Pinpoint the cell where the given text exists, returning its (x, y) midpoint coordinate. 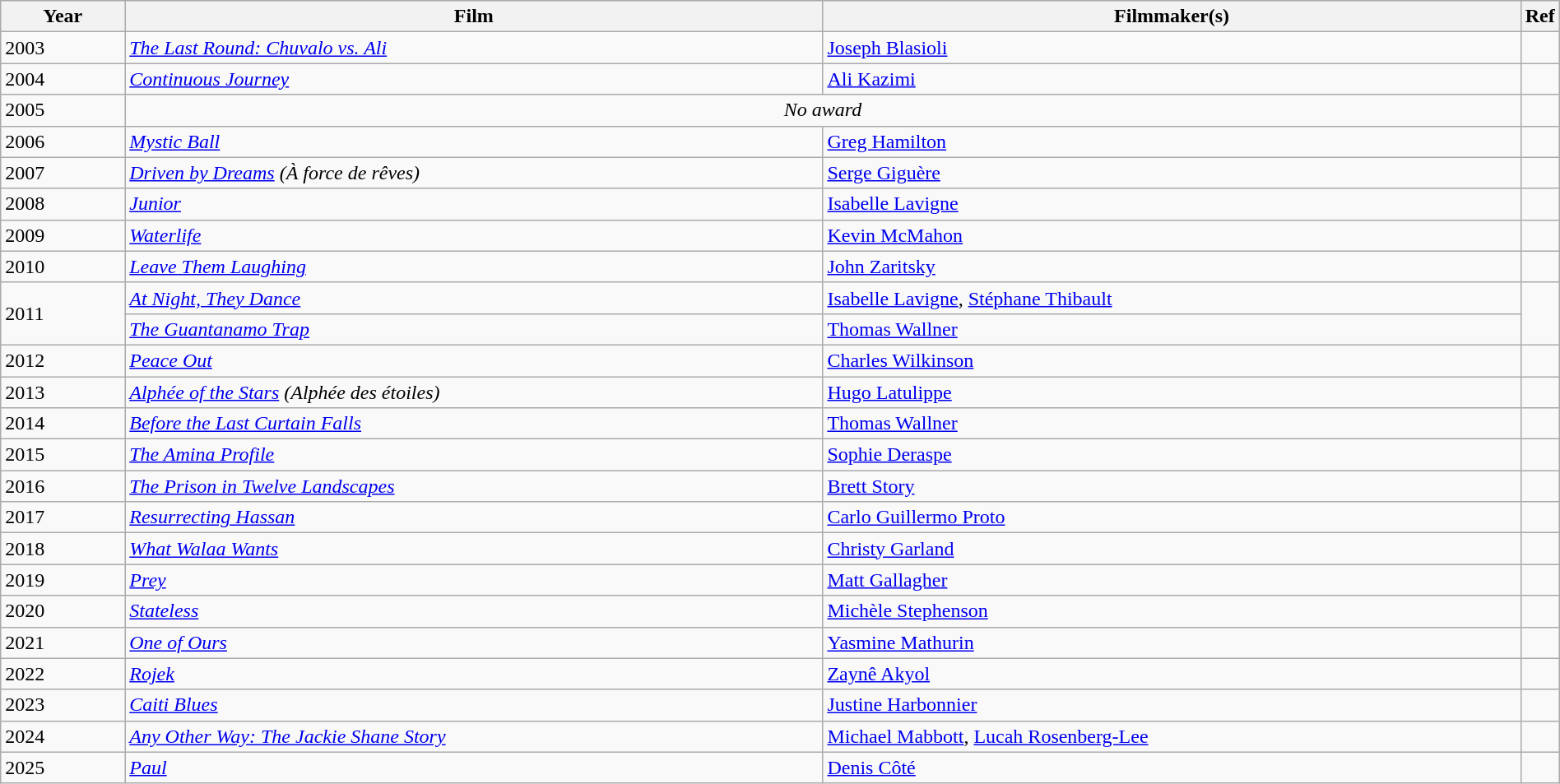
Ali Kazimi (1172, 79)
Brett Story (1172, 486)
No award (823, 110)
Denis Côté (1172, 768)
Christy Garland (1172, 549)
2017 (63, 517)
2023 (63, 705)
The Guantanamo Trap (474, 329)
Paul (474, 768)
Sophie Deraspe (1172, 455)
Matt Gallagher (1172, 580)
2015 (63, 455)
Continuous Journey (474, 79)
Peace Out (474, 360)
Justine Harbonnier (1172, 705)
2004 (63, 79)
2008 (63, 204)
Greg Hamilton (1172, 141)
Joseph Blasioli (1172, 48)
Junior (474, 204)
2014 (63, 424)
2012 (63, 360)
The Amina Profile (474, 455)
2022 (63, 674)
Ref (1540, 16)
Carlo Guillermo Proto (1172, 517)
Filmmaker(s) (1172, 16)
The Prison in Twelve Landscapes (474, 486)
Year (63, 16)
Charles Wilkinson (1172, 360)
Driven by Dreams (À force de rêves) (474, 173)
2013 (63, 392)
2024 (63, 736)
Hugo Latulippe (1172, 392)
2025 (63, 768)
What Walaa Wants (474, 549)
The Last Round: Chuvalo vs. Ali (474, 48)
Isabelle Lavigne, Stéphane Thibault (1172, 298)
Serge Giguère (1172, 173)
Resurrecting Hassan (474, 517)
Rojek (474, 674)
2010 (63, 267)
Kevin McMahon (1172, 235)
At Night, They Dance (474, 298)
Yasmine Mathurin (1172, 643)
Caiti Blues (474, 705)
2016 (63, 486)
2021 (63, 643)
Any Other Way: The Jackie Shane Story (474, 736)
2007 (63, 173)
Zaynê Akyol (1172, 674)
Prey (474, 580)
2003 (63, 48)
Michèle Stephenson (1172, 611)
Stateless (474, 611)
Mystic Ball (474, 141)
John Zaritsky (1172, 267)
Michael Mabbott, Lucah Rosenberg-Lee (1172, 736)
Isabelle Lavigne (1172, 204)
Film (474, 16)
Before the Last Curtain Falls (474, 424)
Alphée of the Stars (Alphée des étoiles) (474, 392)
2019 (63, 580)
One of Ours (474, 643)
2011 (63, 313)
Leave Them Laughing (474, 267)
Waterlife (474, 235)
2018 (63, 549)
2009 (63, 235)
2020 (63, 611)
2005 (63, 110)
2006 (63, 141)
